Locate the cell with the specified text and output its (X, Y) center coordinate. 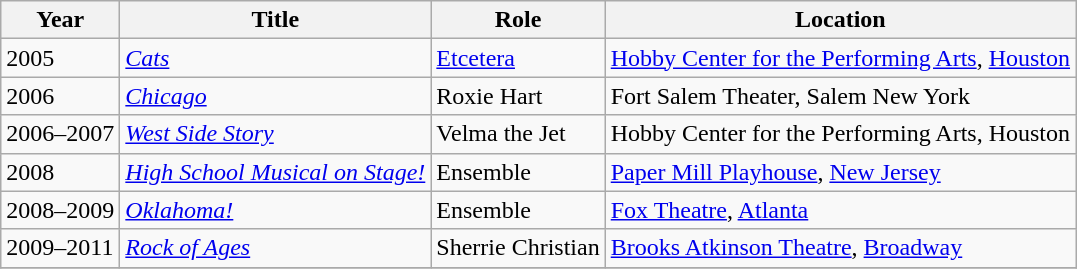
Roxie Hart (518, 96)
2006–2007 (60, 134)
Fox Theatre, Atlanta (840, 210)
Velma the Jet (518, 134)
West Side Story (276, 134)
2008 (60, 172)
Title (276, 20)
Brooks Atkinson Theatre, Broadway (840, 248)
2009–2011 (60, 248)
Location (840, 20)
High School Musical on Stage! (276, 172)
Chicago (276, 96)
Year (60, 20)
Oklahoma! (276, 210)
2006 (60, 96)
Sherrie Christian (518, 248)
Cats (276, 58)
Fort Salem Theater, Salem New York (840, 96)
Etcetera (518, 58)
2005 (60, 58)
Paper Mill Playhouse, New Jersey (840, 172)
Rock of Ages (276, 248)
2008–2009 (60, 210)
Role (518, 20)
